Extract the (x, y) coordinate from the center of the cell holding the provided text.  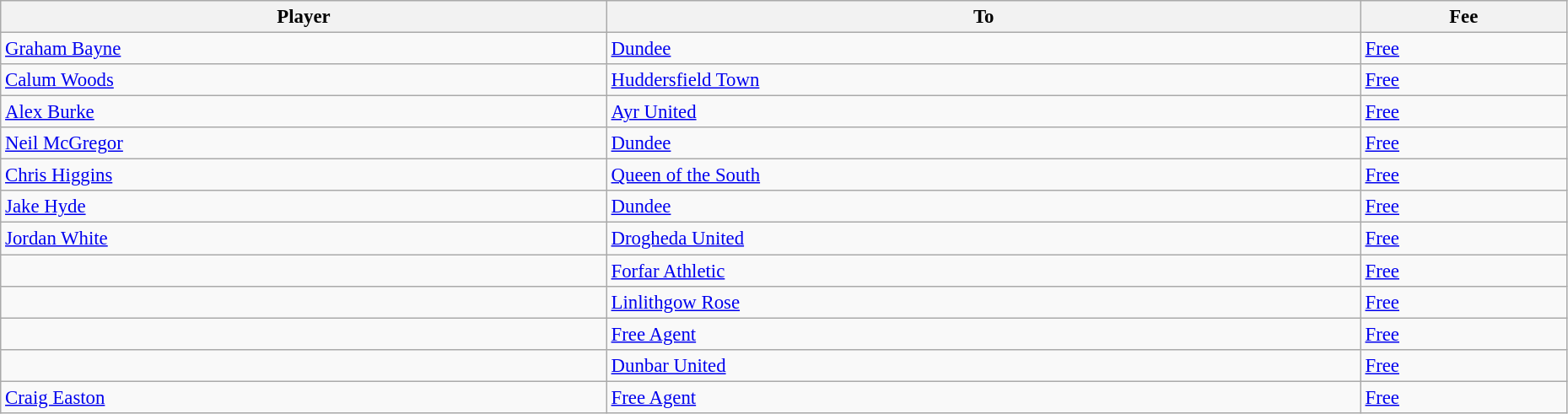
Craig Easton (304, 397)
Chris Higgins (304, 175)
Graham Bayne (304, 49)
Forfar Athletic (983, 271)
Player (304, 17)
Ayr United (983, 112)
To (983, 17)
Dunbar United (983, 365)
Calum Woods (304, 80)
Jordan White (304, 239)
Jake Hyde (304, 207)
Neil McGregor (304, 143)
Queen of the South (983, 175)
Huddersfield Town (983, 80)
Alex Burke (304, 112)
Drogheda United (983, 239)
Fee (1463, 17)
Linlithgow Rose (983, 302)
